Detect which cell encompasses the target text, then output its (x, y) center coordinate. 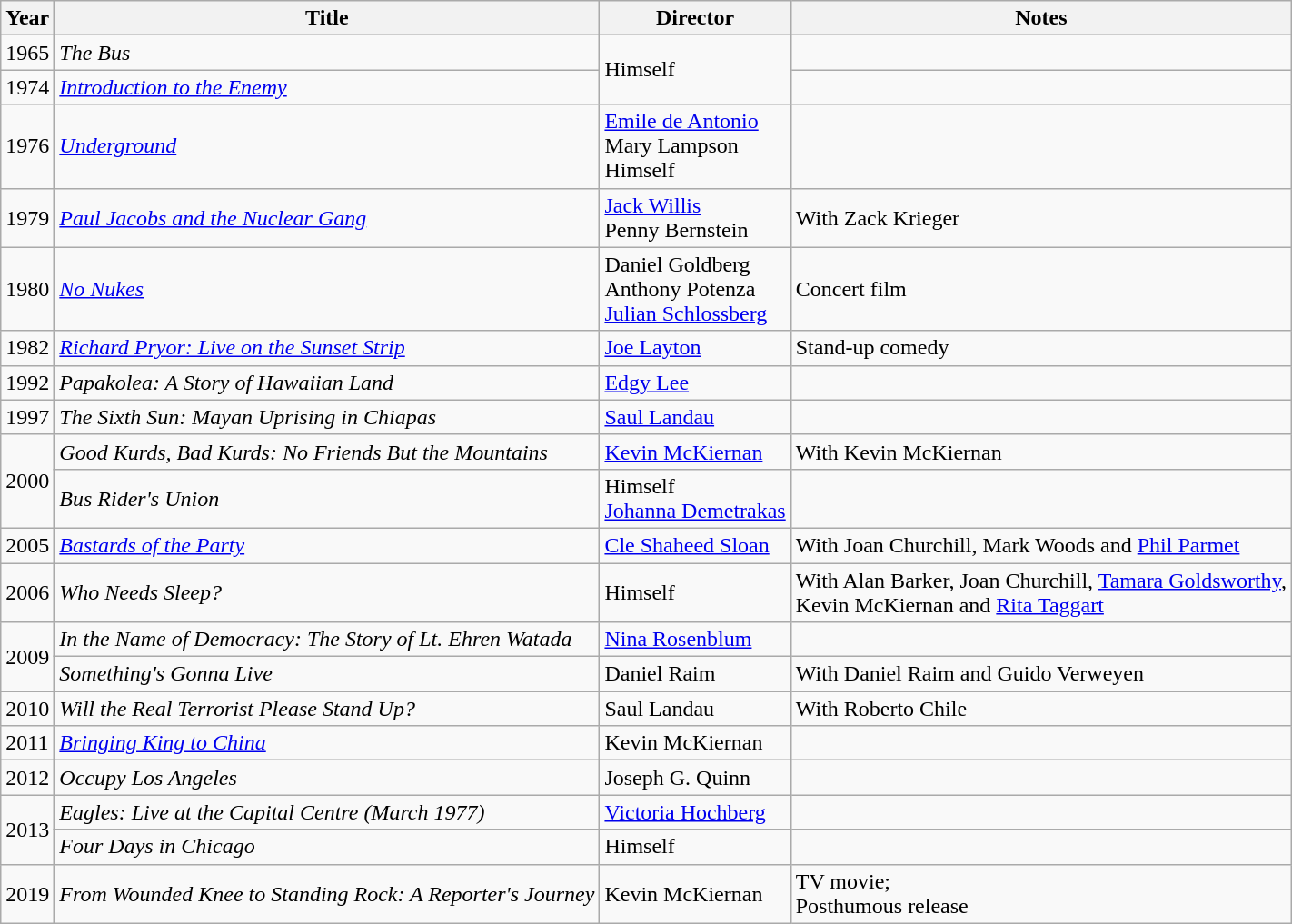
1979 (27, 218)
2013 (27, 830)
Director (695, 18)
TV movie;Posthumous release (1041, 894)
1980 (27, 289)
Will the Real Terrorist Please Stand Up? (327, 709)
1974 (27, 87)
2010 (27, 709)
2000 (27, 482)
Bus Rider's Union (327, 498)
Daniel GoldbergAnthony PotenzaJulian Schlossberg (695, 289)
HimselfJohanna Demetrakas (695, 498)
Bastards of the Party (327, 545)
2009 (27, 657)
Nina Rosenblum (695, 640)
The Bus (327, 53)
1976 (27, 146)
1992 (27, 383)
Concert film (1041, 289)
From Wounded Knee to Standing Rock: A Reporter's Journey (327, 894)
Underground (327, 146)
Bringing King to China (327, 743)
Good Kurds, Bad Kurds: No Friends But the Mountains (327, 452)
Something's Gonna Live (327, 674)
2019 (27, 894)
Occupy Los Angeles (327, 778)
Joseph G. Quinn (695, 778)
With Roberto Chile (1041, 709)
Eagles: Live at the Capital Centre (March 1977) (327, 812)
Victoria Hochberg (695, 812)
The Sixth Sun: Mayan Uprising in Chiapas (327, 417)
Jack WillisPenny Bernstein (695, 218)
With Daniel Raim and Guido Verweyen (1041, 674)
With Joan Churchill, Mark Woods and Phil Parmet (1041, 545)
Cle Shaheed Sloan (695, 545)
2005 (27, 545)
2012 (27, 778)
In the Name of Democracy: The Story of Lt. Ehren Watada (327, 640)
Richard Pryor: Live on the Sunset Strip (327, 348)
Edgy Lee (695, 383)
Papakolea: A Story of Hawaiian Land (327, 383)
With Alan Barker, Joan Churchill, Tamara Goldsworthy,Kevin McKiernan and Rita Taggart (1041, 592)
1997 (27, 417)
1982 (27, 348)
Daniel Raim (695, 674)
With Zack Krieger (1041, 218)
Stand-up comedy (1041, 348)
No Nukes (327, 289)
Year (27, 18)
With Kevin McKiernan (1041, 452)
Notes (1041, 18)
Introduction to the Enemy (327, 87)
1965 (27, 53)
Who Needs Sleep? (327, 592)
Joe Layton (695, 348)
Title (327, 18)
Emile de AntonioMary LampsonHimself (695, 146)
Paul Jacobs and the Nuclear Gang (327, 218)
2006 (27, 592)
2011 (27, 743)
Four Days in Chicago (327, 847)
